For the text-containing cell, return its midpoint in (X, Y) coordinate format. 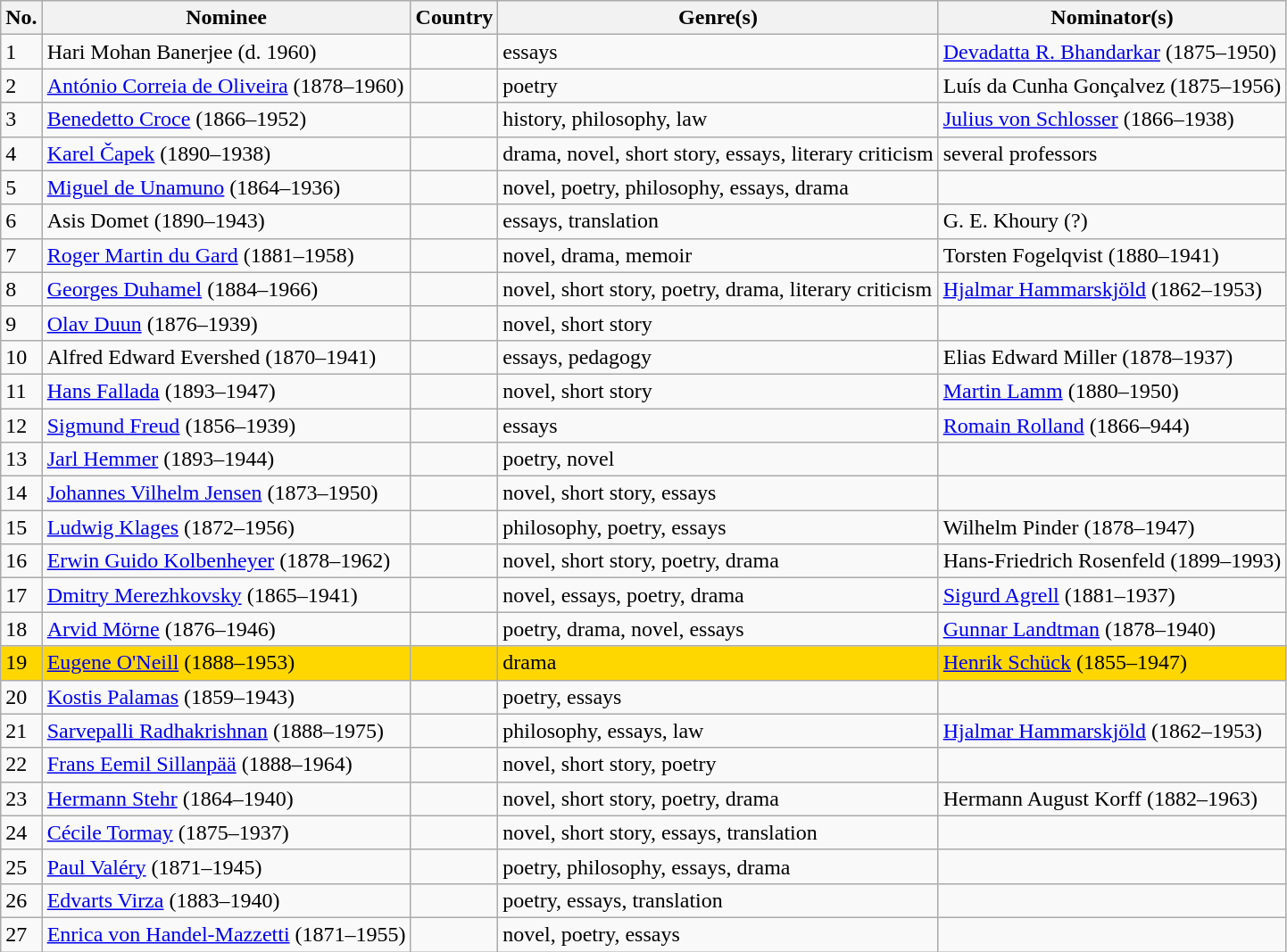
drama (718, 663)
23 (21, 799)
Dmitry Merezhkovsky (1865–1941) (227, 595)
Elias Edward Miller (1878–1937) (1112, 357)
Miguel de Unamuno (1864–1936) (227, 187)
Henrik Schück (1855–1947) (1112, 663)
Erwin Guido Kolbenheyer (1878–1962) (227, 561)
philosophy, poetry, essays (718, 527)
Enrica von Handel-Mazzetti (1871–1955) (227, 934)
novel, drama, memoir (718, 255)
10 (21, 357)
novel, poetry, philosophy, essays, drama (718, 187)
1 (21, 52)
6 (21, 221)
13 (21, 459)
Sigmund Freud (1856–1939) (227, 426)
25 (21, 866)
Hermann August Korff (1882–1963) (1112, 799)
3 (21, 120)
novel, poetry, essays (718, 934)
poetry, drama, novel, essays (718, 629)
19 (21, 663)
essays, pedagogy (718, 357)
novel, short story, essays (718, 493)
Sigurd Agrell (1881–1937) (1112, 595)
27 (21, 934)
17 (21, 595)
poetry (718, 86)
15 (21, 527)
No. (21, 18)
Julius von Schlosser (1866–1938) (1112, 120)
G. E. Khoury (?) (1112, 221)
Georges Duhamel (1884–1966) (227, 289)
5 (21, 187)
Benedetto Croce (1866–1952) (227, 120)
Martin Lamm (1880–1950) (1112, 391)
poetry, essays, translation (718, 900)
António Correia de Oliveira (1878–1960) (227, 86)
22 (21, 765)
Nominator(s) (1112, 18)
Nominee (227, 18)
philosophy, essays, law (718, 731)
Luís da Cunha Gonçalvez (1875–1956) (1112, 86)
Hans Fallada (1893–1947) (227, 391)
12 (21, 426)
8 (21, 289)
poetry, essays (718, 697)
essays, translation (718, 221)
poetry, novel (718, 459)
Kostis Palamas (1859–1943) (227, 697)
18 (21, 629)
Jarl Hemmer (1893–1944) (227, 459)
Gunnar Landtman (1878–1940) (1112, 629)
novel, short story, essays, translation (718, 832)
26 (21, 900)
Eugene O'Neill (1888–1953) (227, 663)
Olav Duun (1876–1939) (227, 323)
9 (21, 323)
14 (21, 493)
Torsten Fogelqvist (1880–1941) (1112, 255)
Johannes Vilhelm Jensen (1873–1950) (227, 493)
Romain Rolland (1866–944) (1112, 426)
Asis Domet (1890–1943) (227, 221)
novel, essays, poetry, drama (718, 595)
4 (21, 153)
Cécile Tormay (1875–1937) (227, 832)
Paul Valéry (1871–1945) (227, 866)
Hans-Friedrich Rosenfeld (1899–1993) (1112, 561)
Frans Eemil Sillanpää (1888–1964) (227, 765)
poetry, philosophy, essays, drama (718, 866)
Sarvepalli Radhakrishnan (1888–1975) (227, 731)
21 (21, 731)
history, philosophy, law (718, 120)
Hermann Stehr (1864–1940) (227, 799)
novel, short story, poetry, drama, literary criticism (718, 289)
several professors (1112, 153)
7 (21, 255)
Devadatta R. Bhandarkar (1875–1950) (1112, 52)
Arvid Mörne (1876–1946) (227, 629)
Wilhelm Pinder (1878–1947) (1112, 527)
Alfred Edward Evershed (1870–1941) (227, 357)
Karel Čapek (1890–1938) (227, 153)
Genre(s) (718, 18)
drama, novel, short story, essays, literary criticism (718, 153)
Edvarts Virza (1883–1940) (227, 900)
16 (21, 561)
Ludwig Klages (1872–1956) (227, 527)
24 (21, 832)
20 (21, 697)
11 (21, 391)
Roger Martin du Gard (1881–1958) (227, 255)
novel, short story, poetry (718, 765)
Hari Mohan Banerjee (d. 1960) (227, 52)
Country (454, 18)
2 (21, 86)
